Locate the cell with the specified text and output its [X, Y] center coordinate. 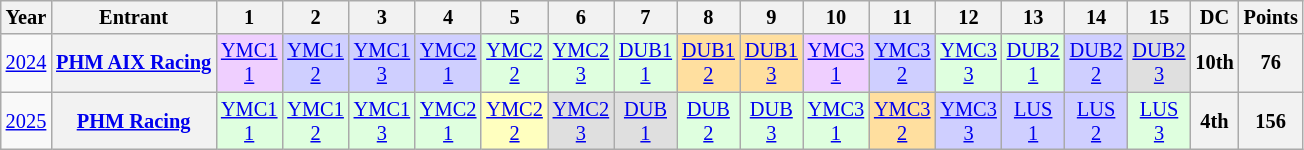
DUB23 [1160, 63]
1 [249, 17]
LUS1 [1034, 121]
8 [708, 17]
3 [382, 17]
DUB21 [1034, 63]
LUS3 [1160, 121]
6 [581, 17]
Points [1271, 17]
PHM Racing [134, 121]
DUB2 [708, 121]
156 [1271, 121]
2024 [26, 63]
76 [1271, 63]
4th [1214, 121]
13 [1034, 17]
7 [646, 17]
5 [514, 17]
9 [772, 17]
12 [968, 17]
15 [1160, 17]
14 [1096, 17]
DUB22 [1096, 63]
DUB12 [708, 63]
PHM AIX Racing [134, 63]
2025 [26, 121]
DUB13 [772, 63]
DUB3 [772, 121]
10th [1214, 63]
DUB11 [646, 63]
2 [315, 17]
10 [836, 17]
4 [448, 17]
DC [1214, 17]
LUS2 [1096, 121]
11 [902, 17]
DUB1 [646, 121]
Entrant [134, 17]
Year [26, 17]
